Scan for the cell matching the given text and deliver its [x, y] coordinate at center. 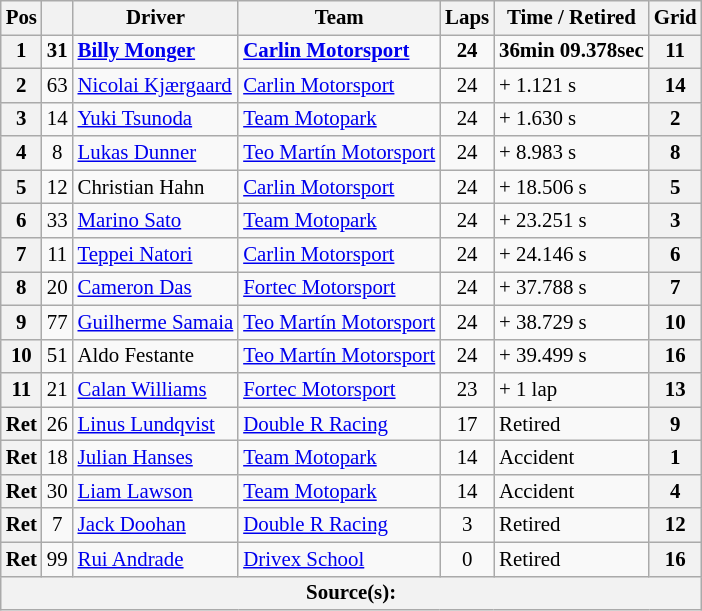
30 [58, 491]
Drivex School [339, 559]
Rui Andrade [156, 559]
+ 38.729 s [572, 322]
Julian Hanses [156, 458]
31 [58, 51]
+ 1.121 s [572, 85]
Aldo Festante [156, 356]
Linus Lundqvist [156, 424]
Cameron Das [156, 288]
63 [58, 85]
Calan Williams [156, 390]
+ 1 lap [572, 390]
13 [676, 390]
Nicolai Kjærgaard [156, 85]
+ 37.788 s [572, 288]
+ 1.630 s [572, 119]
Yuki Tsunoda [156, 119]
26 [58, 424]
+ 23.251 s [572, 221]
Billy Monger [156, 51]
Christian Hahn [156, 187]
Lukas Dunner [156, 153]
36min 09.378sec [572, 51]
20 [58, 288]
Laps [467, 18]
Driver [156, 18]
0 [467, 559]
+ 18.506 s [572, 187]
18 [58, 458]
Guilherme Samaia [156, 322]
Time / Retired [572, 18]
Liam Lawson [156, 491]
Marino Sato [156, 221]
Pos [22, 18]
Teppei Natori [156, 255]
Grid [676, 18]
77 [58, 322]
+ 24.146 s [572, 255]
Source(s): [352, 593]
17 [467, 424]
51 [58, 356]
Jack Doohan [156, 525]
+ 39.499 s [572, 356]
99 [58, 559]
21 [58, 390]
33 [58, 221]
+ 8.983 s [572, 153]
23 [467, 390]
Team [339, 18]
